Output the (X, Y) coordinate of the center of the cell containing the given text.  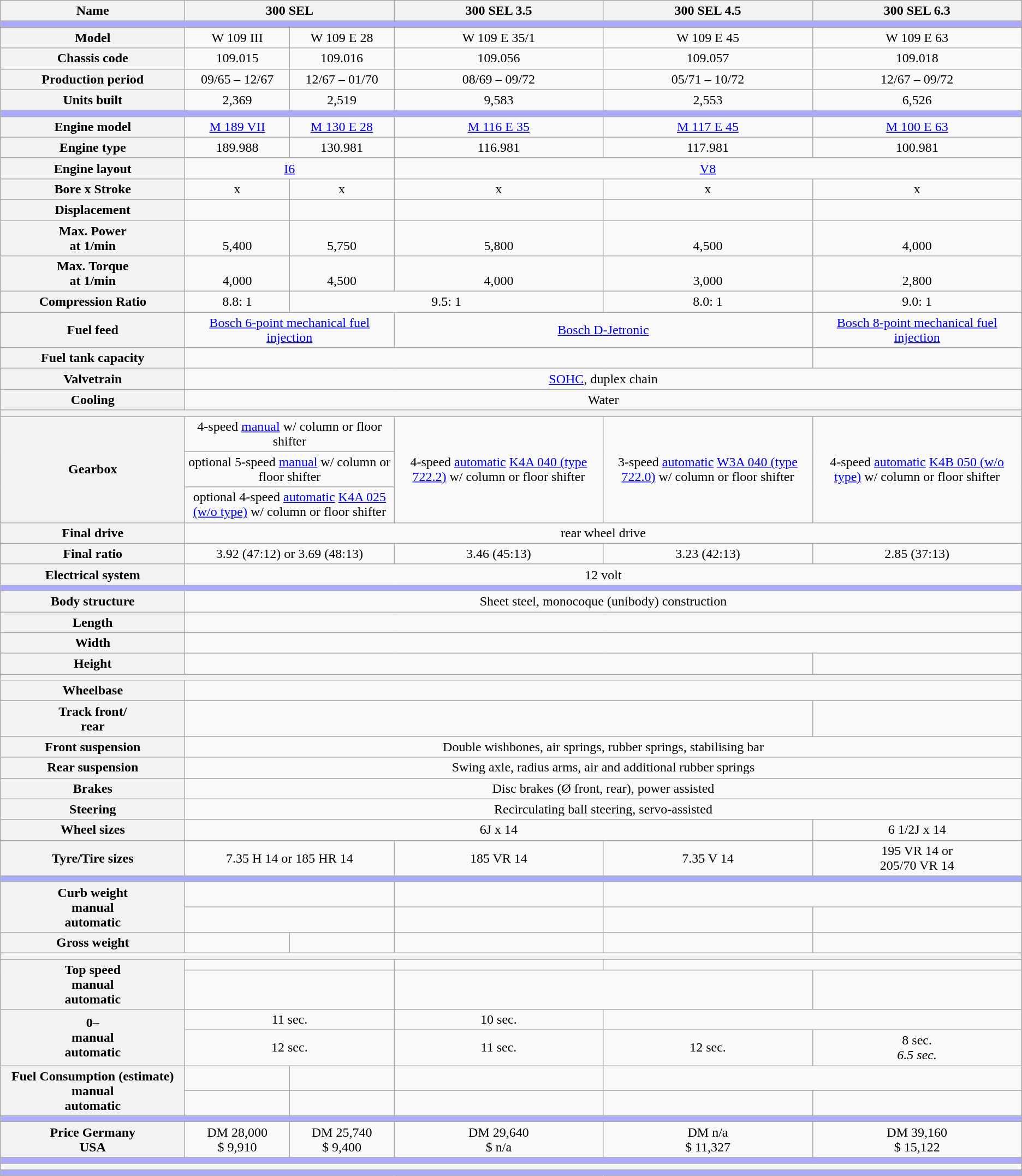
195 VR 14 or205/70 VR 14 (917, 858)
8.0: 1 (708, 302)
100.981 (917, 147)
Bosch 6-point mechanical fuel injection (289, 330)
189.988 (237, 147)
3.92 (47:12) or 3.69 (48:13) (289, 554)
SOHC, duplex chain (603, 379)
Fuel feed (93, 330)
300 SEL (289, 11)
Fuel Consumption (estimate)manualautomatic (93, 1091)
08/69 – 09/72 (499, 79)
9.5: 1 (447, 302)
optional 5-speed manual w/ column or floor shifter (289, 470)
rear wheel drive (603, 533)
300 SEL 6.3 (917, 11)
117.981 (708, 147)
optional 4-speed automatic K4A 025 (w/o type) w/ column or floor shifter (289, 504)
I6 (289, 168)
12 volt (603, 574)
Top speedmanualautomatic (93, 984)
Model (93, 38)
Displacement (93, 210)
Height (93, 664)
Max. Torqueat 1/min (93, 274)
Bosch 8-point mechanical fuel injection (917, 330)
7.35 V 14 (708, 858)
Production period (93, 79)
Gearbox (93, 470)
4-speed manual w/ column or floor shifter (289, 433)
109.056 (499, 58)
12/67 – 01/70 (342, 79)
Steering (93, 809)
130.981 (342, 147)
Wheelbase (93, 691)
9,583 (499, 100)
V8 (708, 168)
Tyre/Tire sizes (93, 858)
DM n/a$ 11,327 (708, 1140)
Final drive (93, 533)
Chassis code (93, 58)
6 1/2J x 14 (917, 830)
6,526 (917, 100)
Sheet steel, monocoque (unibody) construction (603, 601)
300 SEL 3.5 (499, 11)
3,000 (708, 274)
05/71 – 10/72 (708, 79)
W 109 E 63 (917, 38)
W 109 III (237, 38)
DM 28,000$ 9,910 (237, 1140)
0–manualautomatic (93, 1037)
W 109 E 45 (708, 38)
Fuel tank capacity (93, 358)
6J x 14 (499, 830)
Track front/rear (93, 718)
DM 39,160$ 15,122 (917, 1140)
Valvetrain (93, 379)
Brakes (93, 788)
M 130 E 28 (342, 127)
09/65 – 12/67 (237, 79)
2.85 (37:13) (917, 554)
Bore x Stroke (93, 189)
Disc brakes (Ø front, rear), power assisted (603, 788)
Rear suspension (93, 768)
Engine layout (93, 168)
Gross weight (93, 942)
DM 25,740$ 9,400 (342, 1140)
Swing axle, radius arms, air and additional rubber springs (603, 768)
Price GermanyUSA (93, 1140)
W 109 E 35/1 (499, 38)
109.018 (917, 58)
W 109 E 28 (342, 38)
5,750 (342, 238)
Curb weightmanualautomatic (93, 907)
3-speed automatic W3A 040 (type 722.0) w/ column or floor shifter (708, 470)
109.057 (708, 58)
M 116 E 35 (499, 127)
M 189 VII (237, 127)
Compression Ratio (93, 302)
109.016 (342, 58)
Final ratio (93, 554)
8 sec.6.5 sec. (917, 1048)
109.015 (237, 58)
8.8: 1 (237, 302)
Water (603, 400)
5,400 (237, 238)
Electrical system (93, 574)
Cooling (93, 400)
DM 29,640$ n/a (499, 1140)
12/67 – 09/72 (917, 79)
Max. Powerat 1/min (93, 238)
300 SEL 4.5 (708, 11)
M 100 E 63 (917, 127)
Wheel sizes (93, 830)
M 117 E 45 (708, 127)
7.35 H 14 or 185 HR 14 (289, 858)
Double wishbones, air springs, rubber springs, stabilising bar (603, 747)
Engine model (93, 127)
4-speed automatic K4A 040 (type 722.2) w/ column or floor shifter (499, 470)
116.981 (499, 147)
Width (93, 643)
Body structure (93, 601)
Recirculating ball steering, servo-assisted (603, 809)
Length (93, 622)
Name (93, 11)
2,800 (917, 274)
9.0: 1 (917, 302)
Front suspension (93, 747)
4-speed automatic K4B 050 (w/o type) w/ column or floor shifter (917, 470)
3.23 (42:13) (708, 554)
Bosch D-Jetronic (603, 330)
Engine type (93, 147)
2,369 (237, 100)
3.46 (45:13) (499, 554)
5,800 (499, 238)
2,553 (708, 100)
2,519 (342, 100)
10 sec. (499, 1020)
Units built (93, 100)
185 VR 14 (499, 858)
